Search for the cell housing the specified text and yield its (x, y) center coordinate. 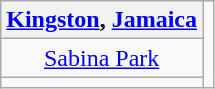
Kingston, Jamaica (102, 20)
Sabina Park (102, 58)
